Detect which cell encompasses the target text, then output its [x, y] center coordinate. 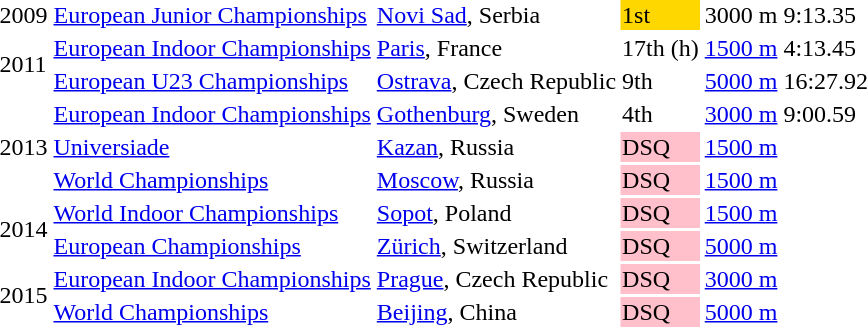
17th (h) [661, 48]
Gothenburg, Sweden [496, 114]
Ostrava, Czech Republic [496, 81]
Moscow, Russia [496, 180]
Kazan, Russia [496, 147]
Sopot, Poland [496, 213]
European Championships [212, 246]
World Indoor Championships [212, 213]
Paris, France [496, 48]
European U23 Championships [212, 81]
Universiade [212, 147]
9th [661, 81]
Beijing, China [496, 312]
European Junior Championships [212, 15]
4th [661, 114]
1st [661, 15]
Novi Sad, Serbia [496, 15]
Zürich, Switzerland [496, 246]
Prague, Czech Republic [496, 279]
